Identify which cell holds the provided text, then report its (x, y) central coordinate. 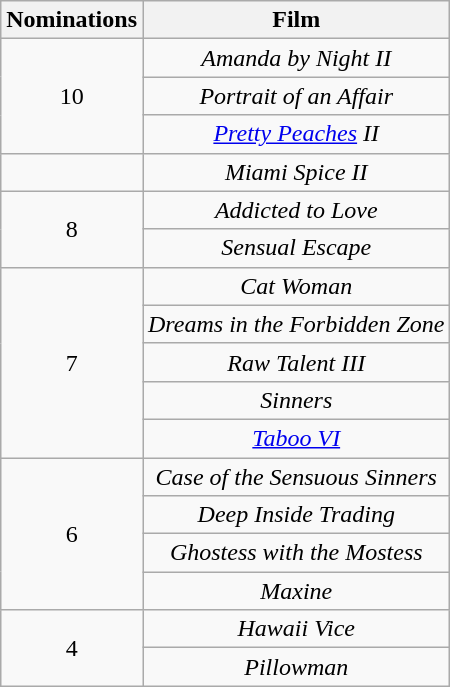
Deep Inside Trading (296, 515)
Case of the Sensuous Sinners (296, 477)
Film (296, 20)
4 (72, 648)
Miami Spice II (296, 172)
6 (72, 534)
Maxine (296, 591)
Nominations (72, 20)
10 (72, 96)
Addicted to Love (296, 210)
Raw Talent III (296, 362)
7 (72, 362)
Sensual Escape (296, 248)
Amanda by Night II (296, 58)
Hawaii Vice (296, 629)
Pillowman (296, 667)
Ghostess with the Mostess (296, 553)
Pretty Peaches II (296, 134)
Taboo VI (296, 438)
Dreams in the Forbidden Zone (296, 324)
Cat Woman (296, 286)
Sinners (296, 400)
8 (72, 229)
Portrait of an Affair (296, 96)
